For the text-containing cell, return its midpoint in (x, y) coordinate format. 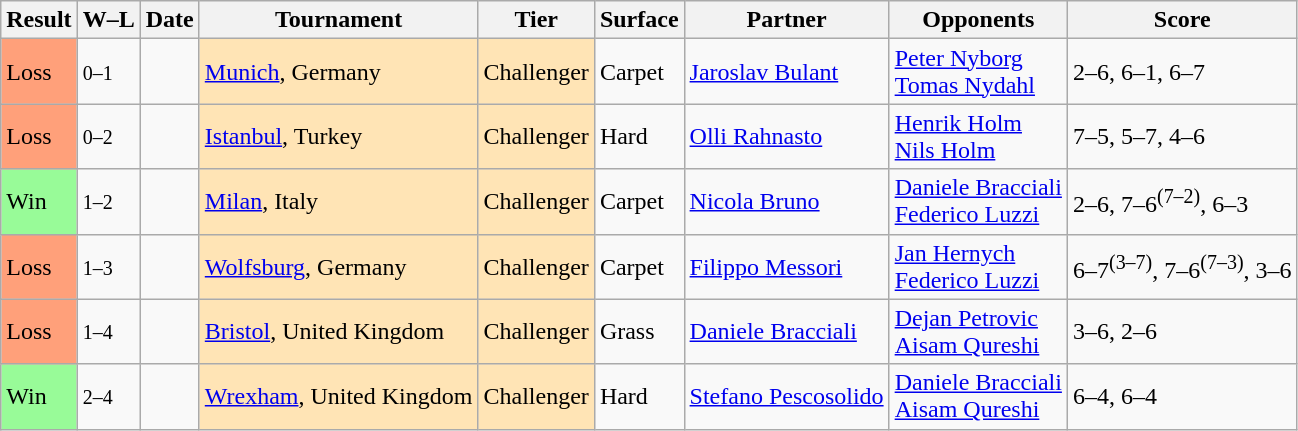
Peter Nyborg Tomas Nydahl (978, 72)
Daniele Bracciali Aisam Qureshi (978, 396)
Tier (536, 20)
Opponents (978, 20)
Munich, Germany (338, 72)
Jan Hernych Federico Luzzi (978, 266)
Milan, Italy (338, 202)
Daniele Bracciali Federico Luzzi (978, 202)
Henrik Holm Nils Holm (978, 136)
Stefano Pescosolido (786, 396)
Istanbul, Turkey (338, 136)
1–3 (108, 266)
3–6, 2–6 (1182, 332)
2–6, 6–1, 6–7 (1182, 72)
Nicola Bruno (786, 202)
1–4 (108, 332)
6–4, 6–4 (1182, 396)
1–2 (108, 202)
7–5, 5–7, 4–6 (1182, 136)
Tournament (338, 20)
W–L (108, 20)
2–6, 7–6(7–2), 6–3 (1182, 202)
Grass (639, 332)
Bristol, United Kingdom (338, 332)
Date (170, 20)
6–7(3–7), 7–6(7–3), 3–6 (1182, 266)
2–4 (108, 396)
Wrexham, United Kingdom (338, 396)
Daniele Bracciali (786, 332)
Dejan Petrovic Aisam Qureshi (978, 332)
Partner (786, 20)
0–2 (108, 136)
Jaroslav Bulant (786, 72)
Surface (639, 20)
Olli Rahnasto (786, 136)
Filippo Messori (786, 266)
Result (39, 20)
0–1 (108, 72)
Wolfsburg, Germany (338, 266)
Score (1182, 20)
